Return the (x, y) coordinate for the center point of the cell that contains the specified text.  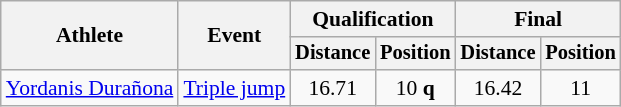
Triple jump (234, 88)
10 q (415, 88)
16.71 (332, 88)
16.42 (498, 88)
Yordanis Durañona (90, 88)
Event (234, 36)
Final (538, 19)
Athlete (90, 36)
11 (580, 88)
Qualification (372, 19)
